Return (X, Y) of the center of cell containing provided text 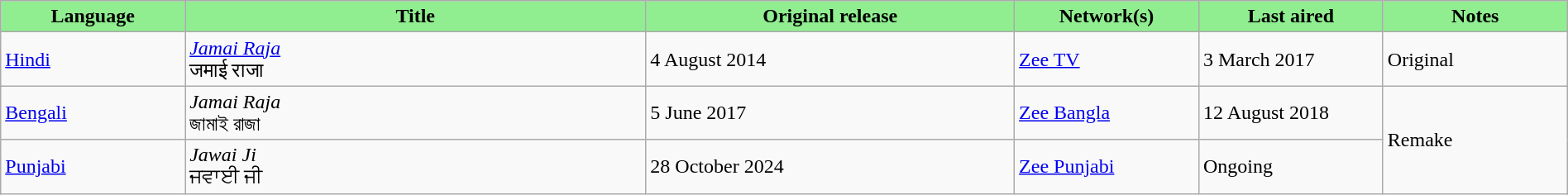
5 June 2017 (830, 112)
Jawai Ji ਜਵਾਈ ਜੀ (415, 167)
Ongoing (1290, 167)
Last aired (1290, 17)
Original (1475, 59)
Jamai Raja जमाई राजा (415, 59)
Original release (830, 17)
28 October 2024 (830, 167)
Zee Bangla (1107, 112)
Bengali (93, 112)
4 August 2014 (830, 59)
Zee TV (1107, 59)
Language (93, 17)
Remake (1475, 140)
Title (415, 17)
Punjabi (93, 167)
Notes (1475, 17)
3 March 2017 (1290, 59)
Hindi (93, 59)
12 August 2018 (1290, 112)
Network(s) (1107, 17)
Jamai Raja জামাই রাজা (415, 112)
Zee Punjabi (1107, 167)
